Locate the cell with the specified text and output its [x, y] center coordinate. 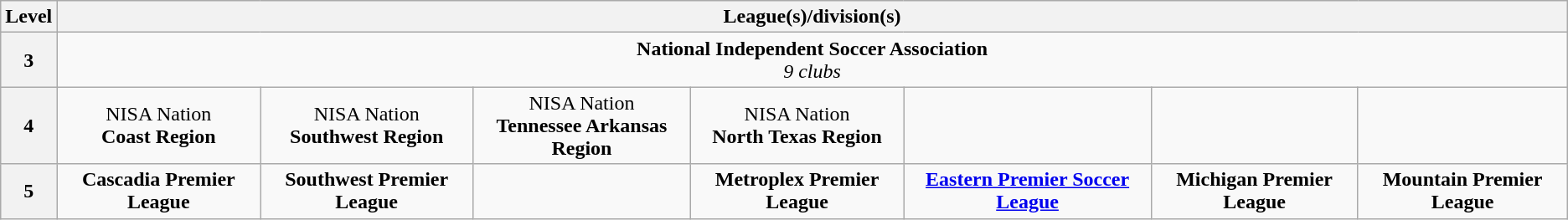
Level [28, 17]
4 [28, 125]
Mountain Premier League [1462, 191]
League(s)/division(s) [812, 17]
NISA NationNorth Texas Region [797, 125]
Cascadia Premier League [159, 191]
Michigan Premier League [1255, 191]
National Independent Soccer Association9 clubs [812, 60]
Metroplex Premier League [797, 191]
NISA NationSouthwest Region [367, 125]
5 [28, 191]
3 [28, 60]
NISA NationTennessee Arkansas Region [582, 125]
Southwest Premier League [367, 191]
Eastern Premier Soccer League [1027, 191]
NISA NationCoast Region [159, 125]
